Extract the [X, Y] coordinate from the center of the cell holding the provided text.  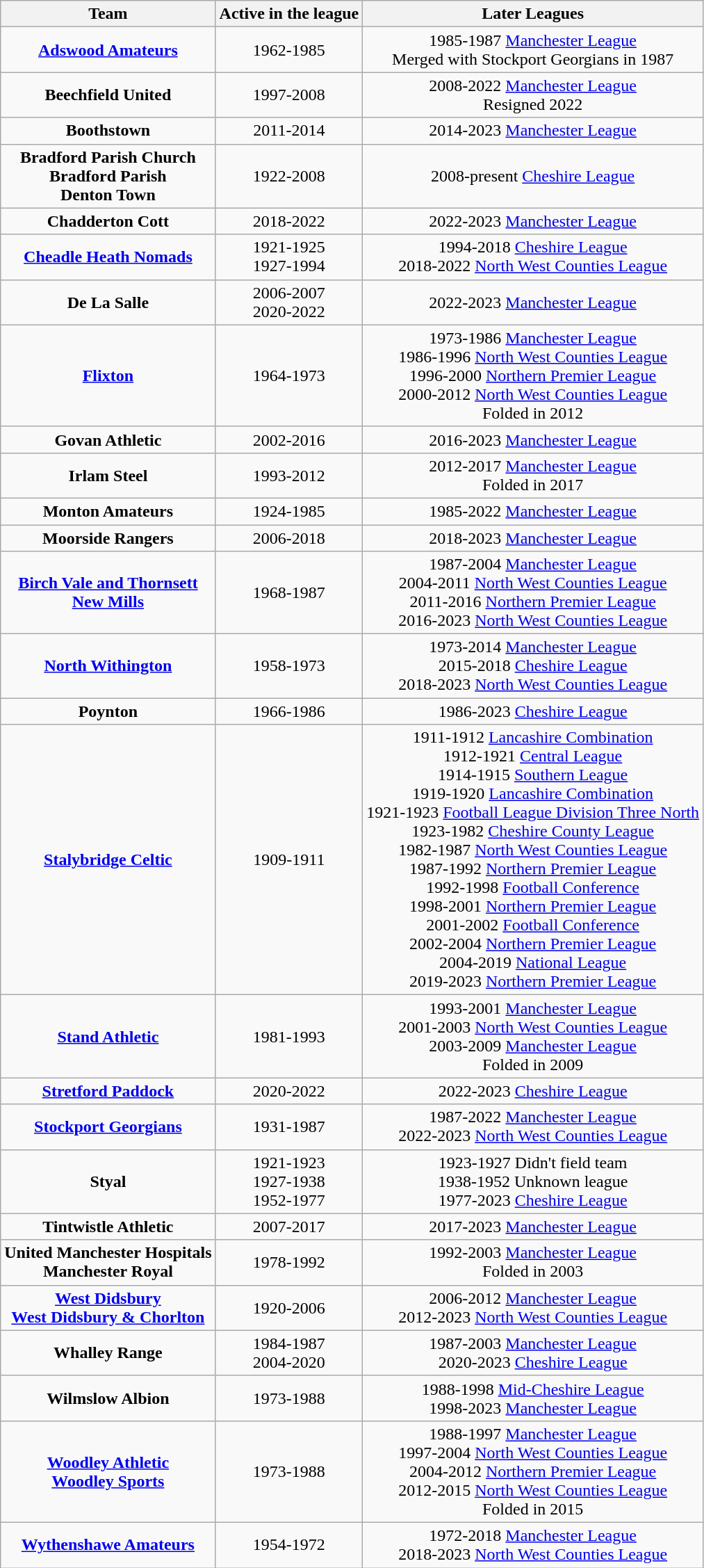
2020-2022 [289, 1091]
Boothstown [108, 131]
1985-1987 Manchester LeagueMerged with Stockport Georgians in 1987 [533, 50]
1973-1986 Manchester League1986-1996 North West Counties League1996-2000 Northern Premier League2000-2012 North West Counties LeagueFolded in 2012 [533, 375]
2018-2023 Manchester League [533, 538]
2002-2016 [289, 439]
Monton Amateurs [108, 511]
1972-2018 Manchester League2018-2023 North West Counties League [533, 1545]
Adswood Amateurs [108, 50]
2008-present Cheshire League [533, 176]
1986-2023 Cheshire League [533, 711]
2008-2022 Manchester LeagueResigned 2022 [533, 95]
1924-1985 [289, 511]
1992-2003 Manchester LeagueFolded in 2003 [533, 1263]
1987-2022 Manchester League2022-2023 North West Counties League [533, 1126]
Flixton [108, 375]
1966-1986 [289, 711]
2014-2023 Manchester League [533, 131]
Wythenshawe Amateurs [108, 1545]
Bradford Parish ChurchBradford ParishDenton Town [108, 176]
1988-1997 Manchester League1997-2004 North West Counties League2004-2012 Northern Premier League2012-2015 North West Counties LeagueFolded in 2015 [533, 1471]
1987-2003 Manchester League2020-2023 Cheshire League [533, 1353]
1921-19251927-1994 [289, 257]
Later Leagues [533, 14]
2006-2018 [289, 538]
Birch Vale and ThornsettNew Mills [108, 592]
2012-2017 Manchester LeagueFolded in 2017 [533, 476]
Stand Athletic [108, 1036]
1994-2018 Cheshire League2018-2022 North West Counties League [533, 257]
1921-19231927-19381952-1977 [289, 1181]
Moorside Rangers [108, 538]
Styal [108, 1181]
2006-2012 Manchester League2012-2023 North West Counties League [533, 1307]
Whalley Range [108, 1353]
1988-1998 Mid-Cheshire League1998-2023 Manchester League [533, 1398]
West DidsburyWest Didsbury & Chorlton [108, 1307]
Woodley AthleticWoodley Sports [108, 1471]
1964-1973 [289, 375]
Chadderton Cott [108, 221]
1958-1973 [289, 666]
1954-1972 [289, 1545]
North Withington [108, 666]
De La Salle [108, 302]
1993-2012 [289, 476]
Active in the league [289, 14]
1984-19872004-2020 [289, 1353]
2011-2014 [289, 131]
2022-2023 Cheshire League [533, 1091]
Stalybridge Celtic [108, 859]
1909-1911 [289, 859]
Poynton [108, 711]
2016-2023 Manchester League [533, 439]
1978-1992 [289, 1263]
1931-1987 [289, 1126]
2017-2023 Manchester League [533, 1227]
1922-2008 [289, 176]
1923-1927 Didn't field team1938-1952 Unknown league1977-2023 Cheshire League [533, 1181]
1981-1993 [289, 1036]
Cheadle Heath Nomads [108, 257]
2006-20072020-2022 [289, 302]
1993-2001 Manchester League2001-2003 North West Counties League2003-2009 Manchester LeagueFolded in 2009 [533, 1036]
1973-2014 Manchester League 2015-2018 Cheshire League2018-2023 North West Counties League [533, 666]
1968-1987 [289, 592]
Team [108, 14]
1985-2022 Manchester League [533, 511]
2007-2017 [289, 1227]
Govan Athletic [108, 439]
1920-2006 [289, 1307]
Wilmslow Albion [108, 1398]
Tintwistle Athletic [108, 1227]
1962-1985 [289, 50]
United Manchester HospitalsManchester Royal [108, 1263]
1997-2008 [289, 95]
Irlam Steel [108, 476]
2018-2022 [289, 221]
Beechfield United [108, 95]
Stockport Georgians [108, 1126]
1987-2004 Manchester League2004-2011 North West Counties League2011-2016 Northern Premier League2016-2023 North West Counties League [533, 592]
Stretford Paddock [108, 1091]
